From the cell containing the given text, extract its center point as (X, Y) coordinate. 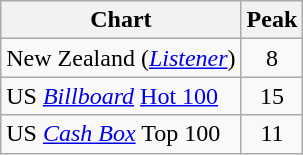
Peak (272, 20)
US Billboard Hot 100 (121, 96)
US Cash Box Top 100 (121, 134)
New Zealand (Listener) (121, 58)
11 (272, 134)
15 (272, 96)
Chart (121, 20)
8 (272, 58)
